Extract the (x, y) coordinate from the center of the cell holding the provided text.  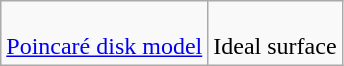
Poincaré disk model (104, 34)
Ideal surface (275, 34)
